Determine the (X, Y) coordinate at the center of the cell enclosing the given text.  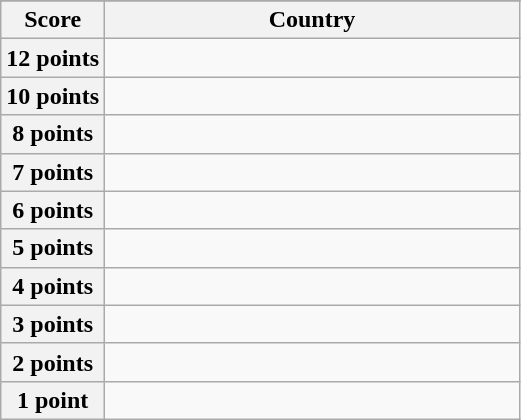
2 points (53, 362)
5 points (53, 248)
10 points (53, 96)
1 point (53, 400)
Country (312, 20)
6 points (53, 210)
7 points (53, 172)
Score (53, 20)
3 points (53, 324)
4 points (53, 286)
8 points (53, 134)
12 points (53, 58)
